Locate the cell with the specified text and output its [X, Y] center coordinate. 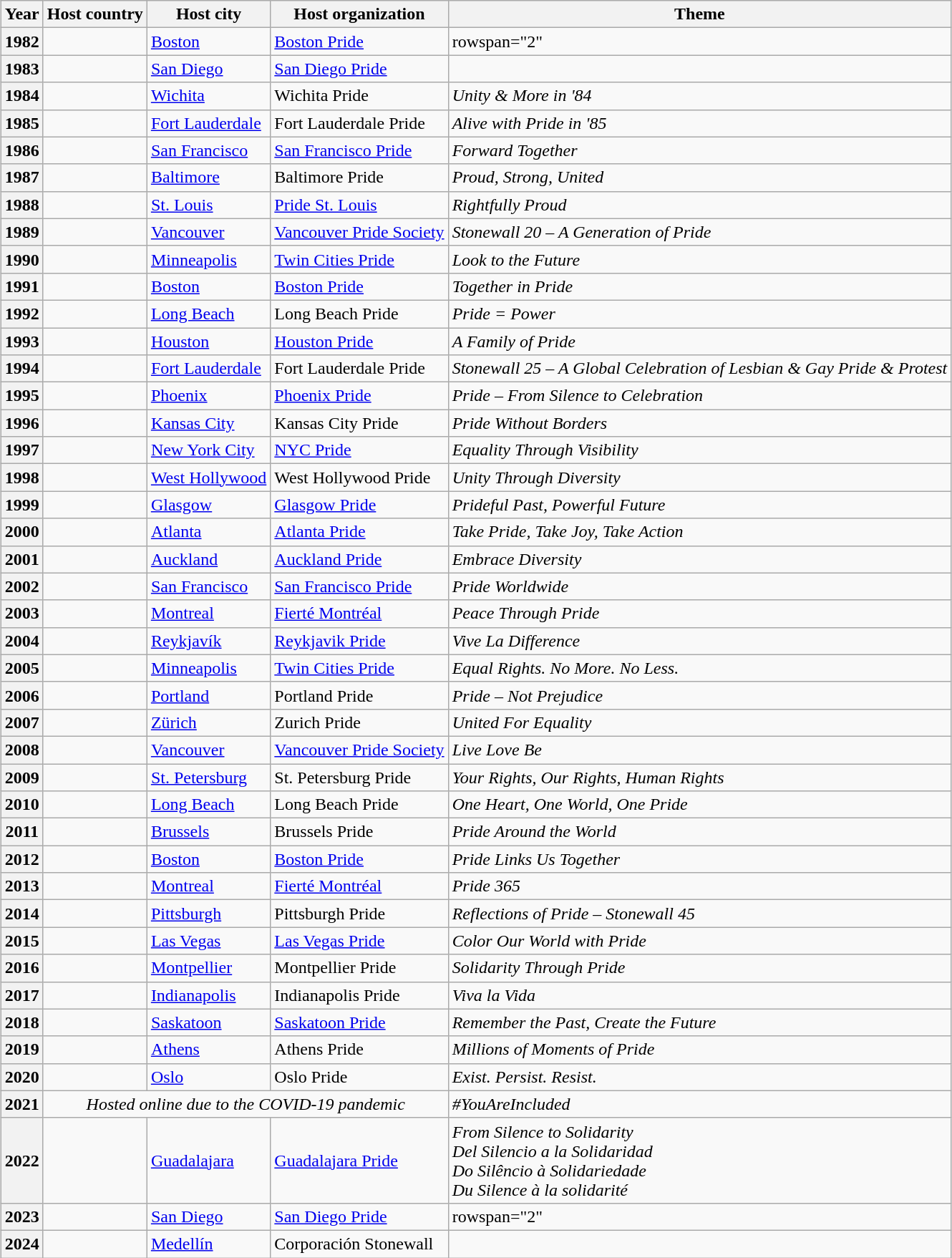
2014 [21, 914]
1997 [21, 450]
1983 [21, 69]
Las Vegas [208, 941]
NYC Pride [359, 450]
Glasgow Pride [359, 505]
Stonewall 20 – A Generation of Pride [700, 232]
2017 [21, 995]
2020 [21, 1077]
Embrace Diversity [700, 559]
Host city [208, 14]
2019 [21, 1050]
St. Louis [208, 205]
Look to the Future [700, 259]
1988 [21, 205]
2007 [21, 722]
Stonewall 25 – A Global Celebration of Lesbian & Gay Pride & Protest [700, 369]
Oslo [208, 1077]
Pride = Power [700, 314]
Phoenix [208, 396]
Kansas City [208, 423]
2013 [21, 886]
From Silence to Solidarity Del Silencio a la Solidaridad Do Silêncio à Solidariedade Du Silence à la solidarité [700, 1160]
Viva la Vida [700, 995]
Medellín [208, 1244]
2000 [21, 532]
Indianapolis Pride [359, 995]
Exist. Persist. Resist. [700, 1077]
1999 [21, 505]
A Family of Pride [700, 342]
1991 [21, 286]
Equality Through Visibility [700, 450]
2024 [21, 1244]
2008 [21, 750]
Pride – From Silence to Celebration [700, 396]
1990 [21, 259]
2001 [21, 559]
1986 [21, 150]
Las Vegas Pride [359, 941]
Pride – Not Prejudice [700, 695]
Corporación Stonewall [359, 1244]
Proud, Strong, United [700, 178]
Portland [208, 695]
Reykjavík [208, 641]
Wichita [208, 96]
Brussels Pride [359, 832]
Equal Rights. No More. No Less. [700, 668]
Hosted online due to the COVID-19 pandemic [246, 1104]
Houston [208, 342]
Theme [700, 14]
Rightfully Proud [700, 205]
Brussels [208, 832]
2006 [21, 695]
Pride Links Us Together [700, 859]
1998 [21, 478]
1985 [21, 123]
West Hollywood [208, 478]
Millions of Moments of Pride [700, 1050]
1992 [21, 314]
Your Rights, Our Rights, Human Rights [700, 777]
Athens [208, 1050]
Host organization [359, 14]
2003 [21, 614]
#YouAreIncluded [700, 1104]
Wichita Pride [359, 96]
Live Love Be [700, 750]
Pride Without Borders [700, 423]
2011 [21, 832]
2022 [21, 1160]
2004 [21, 641]
1982 [21, 42]
2023 [21, 1216]
Montpellier [208, 968]
1984 [21, 96]
2021 [21, 1104]
1993 [21, 342]
Host country [94, 14]
Unity & More in '84 [700, 96]
Year [21, 14]
Oslo Pride [359, 1077]
Pride 365 [700, 886]
Vive La Difference [700, 641]
Athens Pride [359, 1050]
2002 [21, 586]
2010 [21, 805]
1996 [21, 423]
Atlanta Pride [359, 532]
Solidarity Through Pride [700, 968]
Pride Worldwide [700, 586]
Kansas City Pride [359, 423]
Zurich Pride [359, 722]
Guadalajara [208, 1160]
1989 [21, 232]
United For Equality [700, 722]
Auckland Pride [359, 559]
Baltimore Pride [359, 178]
Phoenix Pride [359, 396]
Saskatoon [208, 1022]
Pride St. Louis [359, 205]
1995 [21, 396]
Reykjavik Pride [359, 641]
Color Our World with Pride [700, 941]
Houston Pride [359, 342]
Auckland [208, 559]
Pittsburgh Pride [359, 914]
St. Petersburg [208, 777]
Glasgow [208, 505]
Together in Pride [700, 286]
Zürich [208, 722]
One Heart, One World, One Pride [700, 805]
Atlanta [208, 532]
1994 [21, 369]
Unity Through Diversity [700, 478]
St. Petersburg Pride [359, 777]
Peace Through Pride [700, 614]
1987 [21, 178]
Montpellier Pride [359, 968]
New York City [208, 450]
Pittsburgh [208, 914]
Baltimore [208, 178]
Pride Around the World [700, 832]
Reflections of Pride – Stonewall 45 [700, 914]
2009 [21, 777]
2012 [21, 859]
2016 [21, 968]
2015 [21, 941]
2018 [21, 1022]
Remember the Past, Create the Future [700, 1022]
Take Pride, Take Joy, Take Action [700, 532]
Guadalajara Pride [359, 1160]
Alive with Pride in '85 [700, 123]
West Hollywood Pride [359, 478]
2005 [21, 668]
Prideful Past, Powerful Future [700, 505]
Saskatoon Pride [359, 1022]
Forward Together [700, 150]
Portland Pride [359, 695]
Indianapolis [208, 995]
